Return [x, y] of the center of cell containing provided text 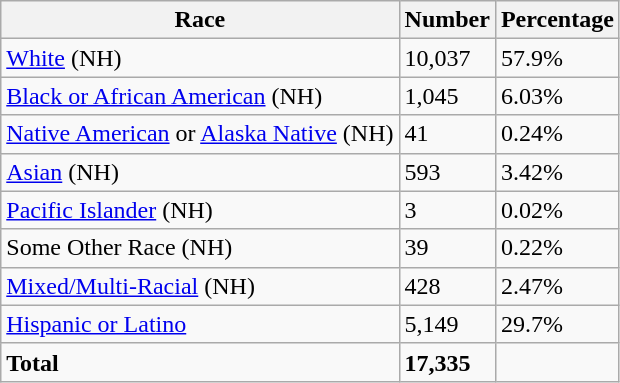
Total [200, 362]
3.42% [557, 172]
Mixed/Multi-Racial (NH) [200, 286]
Number [447, 20]
2.47% [557, 286]
0.22% [557, 248]
39 [447, 248]
428 [447, 286]
10,037 [447, 58]
Black or African American (NH) [200, 96]
White (NH) [200, 58]
Pacific Islander (NH) [200, 210]
Hispanic or Latino [200, 324]
57.9% [557, 58]
17,335 [447, 362]
0.24% [557, 134]
Percentage [557, 20]
3 [447, 210]
5,149 [447, 324]
0.02% [557, 210]
Asian (NH) [200, 172]
Race [200, 20]
593 [447, 172]
29.7% [557, 324]
Native American or Alaska Native (NH) [200, 134]
6.03% [557, 96]
41 [447, 134]
Some Other Race (NH) [200, 248]
1,045 [447, 96]
